Return the [x, y] coordinate for the center point of the cell that contains the specified text.  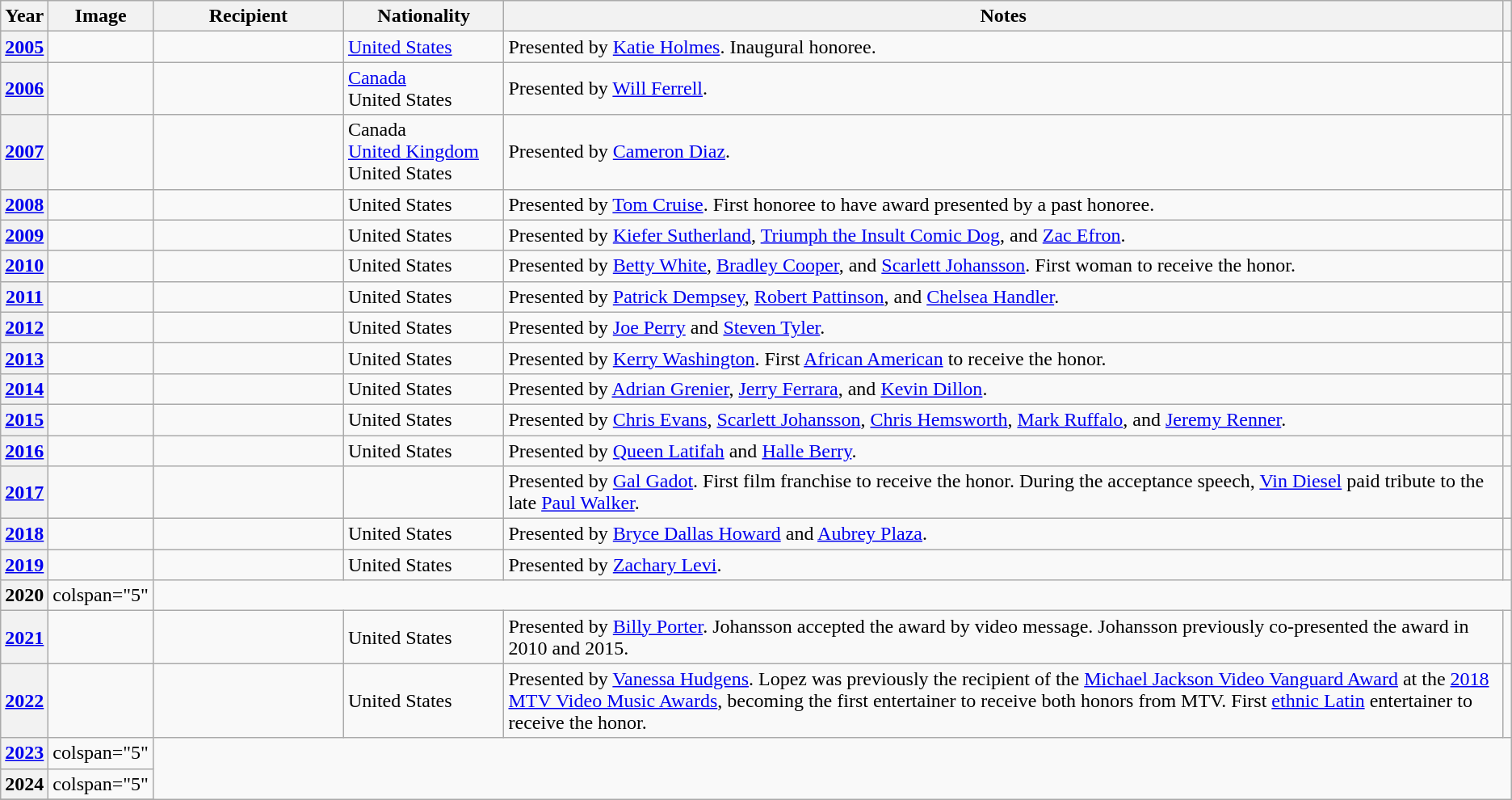
2015 [24, 419]
Presented by Kiefer Sutherland, Triumph the Insult Comic Dog, and Zac Efron. [1003, 235]
Presented by Kerry Washington. First African American to receive the honor. [1003, 358]
2005 [24, 47]
2021 [24, 637]
2010 [24, 266]
Presented by Queen Latifah and Halle Berry. [1003, 450]
CanadaUnited States [423, 89]
2011 [24, 297]
Presented by Patrick Dempsey, Robert Pattinson, and Chelsea Handler. [1003, 297]
Presented by Chris Evans, Scarlett Johansson, Chris Hemsworth, Mark Ruffalo, and Jeremy Renner. [1003, 419]
Presented by Cameron Diaz. [1003, 152]
2017 [24, 493]
Image [101, 16]
2014 [24, 389]
Presented by Tom Cruise. First honoree to have award presented by a past honoree. [1003, 204]
2016 [24, 450]
2013 [24, 358]
2018 [24, 534]
Presented by Billy Porter. Johansson accepted the award by video message. Johansson previously co-presented the award in 2010 and 2015. [1003, 637]
Presented by Joe Perry and Steven Tyler. [1003, 327]
2012 [24, 327]
Presented by Zachary Levi. [1003, 565]
2008 [24, 204]
2022 [24, 701]
Notes [1003, 16]
2023 [24, 753]
2024 [24, 784]
Presented by Bryce Dallas Howard and Aubrey Plaza. [1003, 534]
Presented by Will Ferrell. [1003, 89]
2006 [24, 89]
2019 [24, 565]
Presented by Gal Gadot. First film franchise to receive the honor. During the acceptance speech, Vin Diesel paid tribute to the late Paul Walker. [1003, 493]
CanadaUnited KingdomUnited States [423, 152]
Presented by Adrian Grenier, Jerry Ferrara, and Kevin Dillon. [1003, 389]
Presented by Katie Holmes. Inaugural honoree. [1003, 47]
Nationality [423, 16]
2007 [24, 152]
2009 [24, 235]
2020 [24, 596]
Presented by Betty White, Bradley Cooper, and Scarlett Johansson. First woman to receive the honor. [1003, 266]
Year [24, 16]
Recipient [248, 16]
